Return the (X, Y) coordinate for the center point of the cell that contains the specified text.  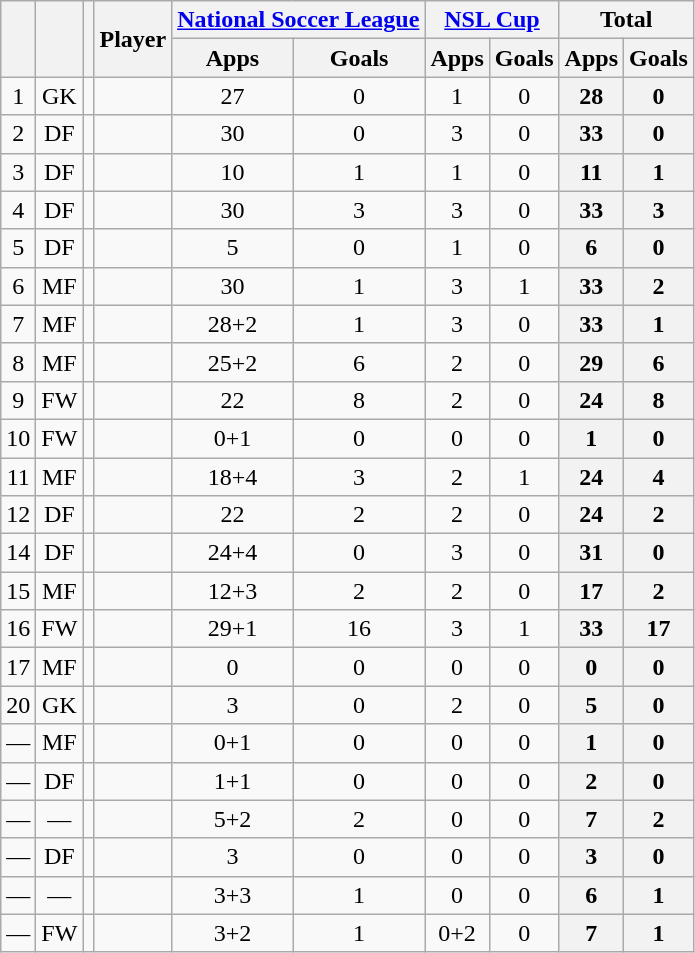
9 (18, 400)
18+4 (233, 477)
0+2 (457, 933)
28+2 (233, 324)
24+4 (233, 553)
31 (591, 553)
Total (626, 20)
NSL Cup (492, 20)
3+2 (233, 933)
25+2 (233, 362)
3+3 (233, 895)
1+1 (233, 781)
5+2 (233, 819)
Player (133, 39)
National Soccer League (298, 20)
14 (18, 553)
28 (591, 96)
29 (591, 362)
12+3 (233, 591)
12 (18, 515)
27 (233, 96)
20 (18, 705)
29+1 (233, 629)
15 (18, 591)
